Capture the cell that displays the provided text and extract its [x, y] central coordinate. 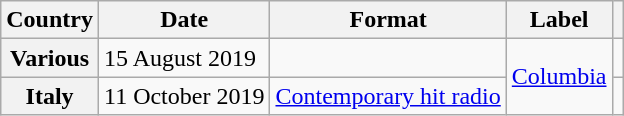
11 October 2019 [184, 96]
Date [184, 20]
Italy [50, 96]
Contemporary hit radio [388, 96]
Country [50, 20]
Format [388, 20]
15 August 2019 [184, 58]
Various [50, 58]
Columbia [559, 77]
Label [559, 20]
